Search for the cell housing the specified text and yield its [x, y] center coordinate. 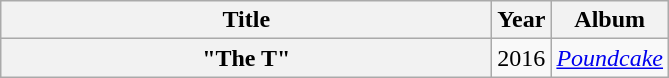
2016 [522, 58]
Title [246, 20]
Year [522, 20]
Album [610, 20]
Poundcake [610, 58]
"The T" [246, 58]
